Scan for the cell matching the given text and deliver its (x, y) coordinate at center. 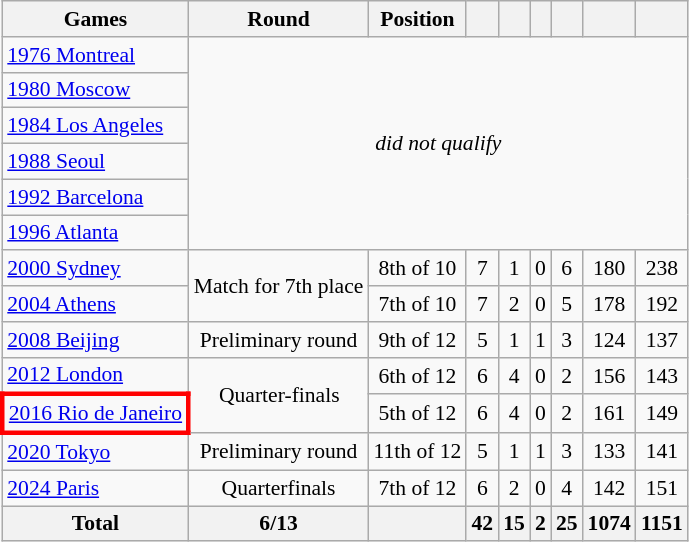
did not qualify (438, 144)
42 (482, 524)
2008 Beijing (95, 340)
143 (662, 376)
Round (279, 19)
1996 Atlanta (95, 233)
11th of 12 (417, 452)
2020 Tokyo (95, 452)
1992 Barcelona (95, 197)
2012 London (95, 376)
Match for 7th place (279, 286)
Games (95, 19)
5th of 12 (417, 414)
7th of 12 (417, 488)
2004 Athens (95, 304)
178 (610, 304)
2000 Sydney (95, 269)
1151 (662, 524)
124 (610, 340)
1074 (610, 524)
137 (662, 340)
1988 Seoul (95, 162)
141 (662, 452)
Quarterfinals (279, 488)
180 (610, 269)
15 (514, 524)
9th of 12 (417, 340)
2016 Rio de Janeiro (95, 414)
1984 Los Angeles (95, 126)
238 (662, 269)
2024 Paris (95, 488)
7th of 10 (417, 304)
6/13 (279, 524)
Position (417, 19)
25 (567, 524)
142 (610, 488)
192 (662, 304)
133 (610, 452)
6th of 12 (417, 376)
161 (610, 414)
Quarter-finals (279, 395)
1980 Moscow (95, 90)
156 (610, 376)
1976 Montreal (95, 55)
151 (662, 488)
8th of 10 (417, 269)
149 (662, 414)
Total (95, 524)
